Capture the cell that displays the provided text and extract its [X, Y] central coordinate. 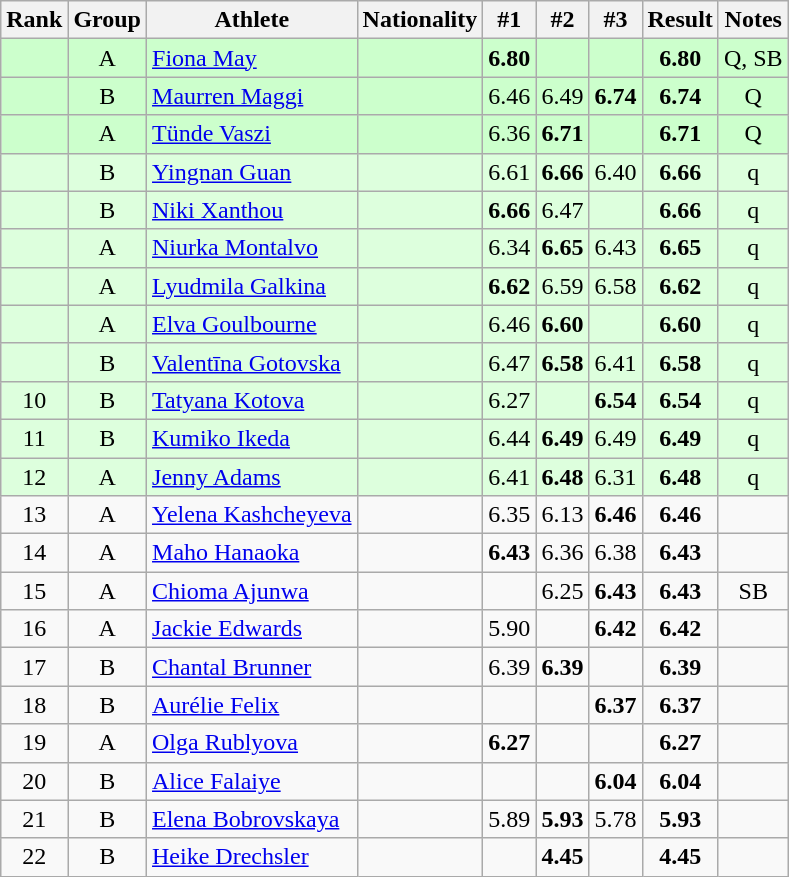
20 [34, 781]
#1 [510, 20]
18 [34, 705]
Rank [34, 20]
Alice Falaiye [252, 781]
Lyudmila Galkina [252, 286]
16 [34, 629]
Maho Hanaoka [252, 553]
21 [34, 819]
6.44 [510, 438]
17 [34, 667]
15 [34, 591]
#2 [562, 20]
Heike Drechsler [252, 857]
Chantal Brunner [252, 667]
Yingnan Guan [252, 172]
Jenny Adams [252, 477]
10 [34, 400]
Kumiko Ikeda [252, 438]
5.89 [510, 819]
Yelena Kashcheyeva [252, 515]
6.13 [562, 515]
6.31 [616, 477]
Olga Rublyova [252, 743]
6.38 [616, 553]
Niki Xanthou [252, 210]
6.34 [510, 248]
SB [753, 591]
Chioma Ajunwa [252, 591]
Athlete [252, 20]
Maurren Maggi [252, 96]
Q, SB [753, 58]
Niurka Montalvo [252, 248]
11 [34, 438]
Jackie Edwards [252, 629]
Elena Bobrovskaya [252, 819]
13 [34, 515]
Notes [753, 20]
22 [34, 857]
14 [34, 553]
Elva Goulbourne [252, 324]
Valentīna Gotovska [252, 362]
6.59 [562, 286]
Tünde Vaszi [252, 134]
Nationality [420, 20]
Fiona May [252, 58]
Result [680, 20]
6.40 [616, 172]
19 [34, 743]
6.35 [510, 515]
12 [34, 477]
5.78 [616, 819]
Aurélie Felix [252, 705]
Tatyana Kotova [252, 400]
#3 [616, 20]
5.90 [510, 629]
Group [108, 20]
6.61 [510, 172]
6.25 [562, 591]
